Pinpoint the cell where the given text exists, returning its [x, y] midpoint coordinate. 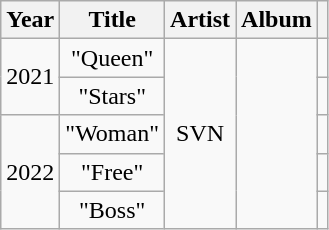
"Boss" [112, 210]
Title [112, 20]
"Woman" [112, 134]
Year [30, 20]
Artist [200, 20]
"Queen" [112, 58]
"Free" [112, 172]
"Stars" [112, 96]
2022 [30, 172]
Album [277, 20]
SVN [200, 134]
2021 [30, 77]
